Pinpoint the cell where the given text exists, returning its (X, Y) midpoint coordinate. 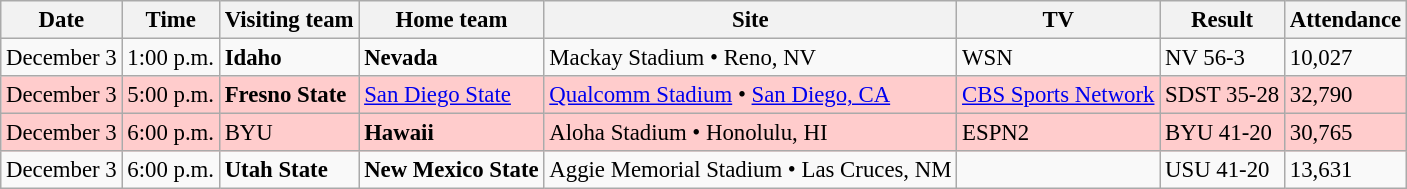
Mackay Stadium • Reno, NV (750, 58)
32,790 (1345, 95)
Hawaii (452, 133)
Idaho (288, 58)
Aloha Stadium • Honolulu, HI (750, 133)
Home team (452, 20)
New Mexico State (452, 170)
CBS Sports Network (1058, 95)
BYU (288, 133)
Utah State (288, 170)
SDST 35-28 (1222, 95)
13,631 (1345, 170)
Site (750, 20)
NV 56-3 (1222, 58)
WSN (1058, 58)
ESPN2 (1058, 133)
Time (170, 20)
BYU 41-20 (1222, 133)
Result (1222, 20)
Date (62, 20)
1:00 p.m. (170, 58)
Attendance (1345, 20)
Visiting team (288, 20)
30,765 (1345, 133)
Aggie Memorial Stadium • Las Cruces, NM (750, 170)
Fresno State (288, 95)
Qualcomm Stadium • San Diego, CA (750, 95)
Nevada (452, 58)
USU 41-20 (1222, 170)
TV (1058, 20)
5:00 p.m. (170, 95)
10,027 (1345, 58)
San Diego State (452, 95)
